For the text-containing cell, return its midpoint in [x, y] coordinate format. 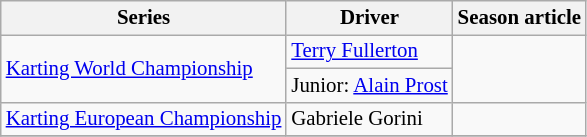
Season article [520, 18]
Karting European Championship [144, 119]
Gabriele Gorini [369, 119]
Junior: Alain Prost [369, 85]
Series [144, 18]
Terry Fullerton [369, 51]
Karting World Championship [144, 68]
Driver [369, 18]
